Provide the [X, Y] coordinate of the cell's center where the given text is located.  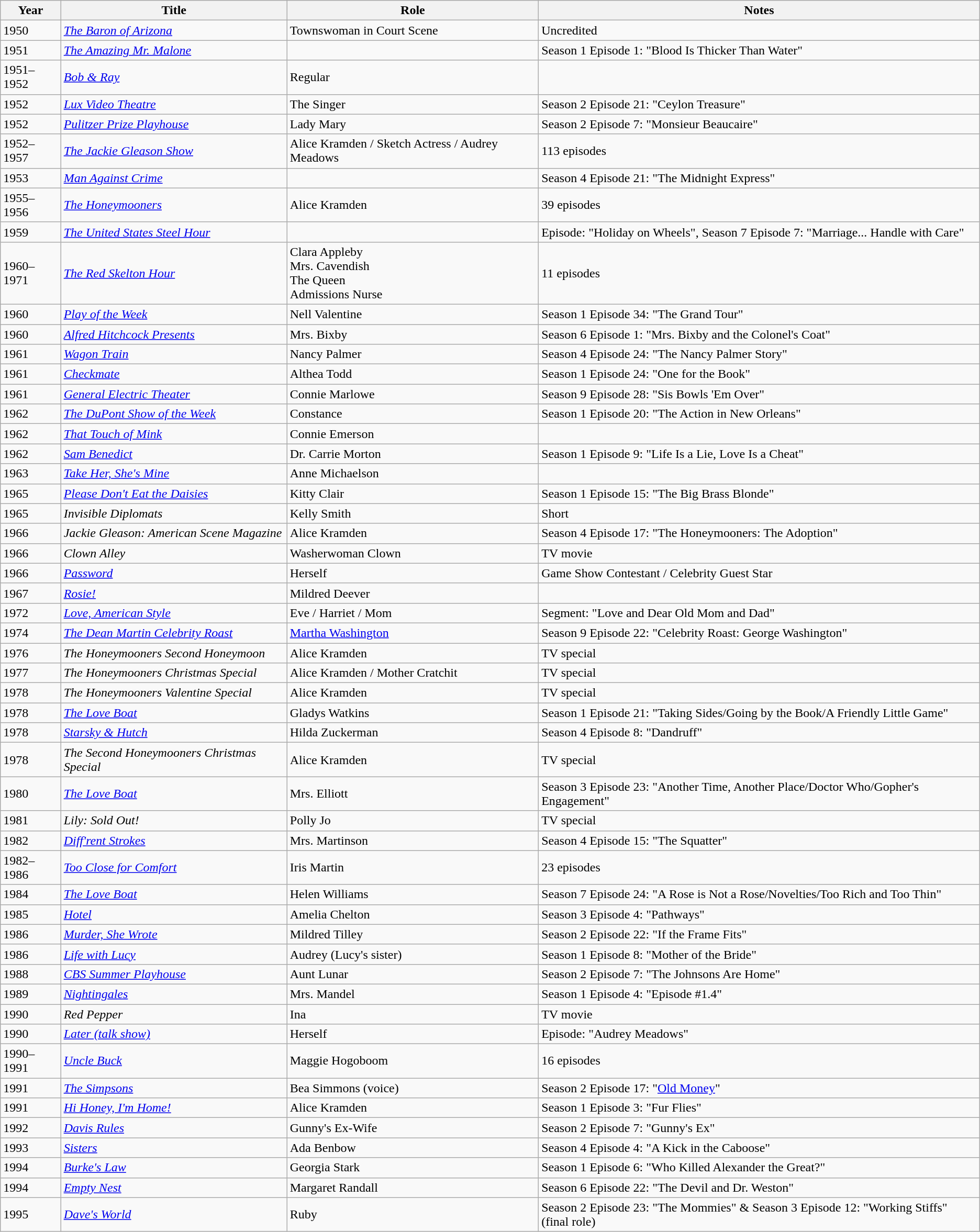
23 episodes [759, 868]
Clown Alley [174, 553]
Red Pepper [174, 1014]
Season 2 Episode 7: "The Johnsons Are Home" [759, 974]
Segment: "Love and Dear Old Mom and Dad" [759, 613]
Constance [413, 414]
Sam Benedict [174, 454]
Season 3 Episode 23: "Another Time, Another Place/Doctor Who/Gopher's Engagement" [759, 793]
Wagon Train [174, 354]
1963 [30, 474]
Jackie Gleason: American Scene Magazine [174, 533]
The Amazing Mr. Malone [174, 50]
Martha Washington [413, 633]
That Touch of Mink [174, 434]
Alice Kramden / Mother Cratchit [413, 673]
Aunt Lunar [413, 974]
Althea Todd [413, 374]
Pulitzer Prize Playhouse [174, 124]
113 episodes [759, 151]
Season 4 Episode 21: "The Midnight Express" [759, 178]
Bea Simmons (voice) [413, 1088]
The United States Steel Hour [174, 232]
Margaret Randall [413, 1188]
1959 [30, 232]
1990–1991 [30, 1061]
Man Against Crime [174, 178]
Take Her, She's Mine [174, 474]
Season 1 Episode 1: "Blood Is Thicker Than Water" [759, 50]
1974 [30, 633]
Bob & Ray [174, 77]
The Honeymooners [174, 205]
Life with Lucy [174, 954]
Alfred Hitchcock Presents [174, 334]
Season 1 Episode 21: "Taking Sides/Going by the Book/A Friendly Little Game" [759, 713]
Uncredited [759, 30]
Dave's World [174, 1214]
Season 2 Episode 21: "Ceylon Treasure" [759, 104]
CBS Summer Playhouse [174, 974]
Episode: "Audrey Meadows" [759, 1034]
Starsky & Hutch [174, 733]
Washerwoman Clown [413, 553]
Nell Valentine [413, 314]
Lily: Sold Out! [174, 821]
Season 2 Episode 7: "Gunny's Ex" [759, 1128]
Episode: "Holiday on Wheels", Season 7 Episode 7: "Marriage... Handle with Care" [759, 232]
1985 [30, 914]
11 episodes [759, 273]
Season 4 Episode 15: "The Squatter" [759, 841]
Anne Michaelson [413, 474]
The Baron of Arizona [174, 30]
1953 [30, 178]
Maggie Hogoboom [413, 1061]
Password [174, 573]
The Red Skelton Hour [174, 273]
The Honeymooners Christmas Special [174, 673]
Kitty Clair [413, 494]
1980 [30, 793]
Mrs. Elliott [413, 793]
1977 [30, 673]
The DuPont Show of the Week [174, 414]
Season 7 Episode 24: "A Rose is Not a Rose/Novelties/Too Rich and Too Thin" [759, 894]
Eve / Harriet / Mom [413, 613]
1950 [30, 30]
Season 1 Episode 34: "The Grand Tour" [759, 314]
Nightingales [174, 994]
16 episodes [759, 1061]
1972 [30, 613]
1967 [30, 593]
Please Don't Eat the Daisies [174, 494]
Clara ApplebyMrs. CavendishThe QueenAdmissions Nurse [413, 273]
Later (talk show) [174, 1034]
1976 [30, 653]
Season 1 Episode 4: "Episode #1.4" [759, 994]
Kelly Smith [413, 513]
Love, American Style [174, 613]
Diff'rent Strokes [174, 841]
Connie Marlowe [413, 394]
Uncle Buck [174, 1061]
Season 2 Episode 7: "Monsieur Beaucaire" [759, 124]
Season 9 Episode 28: "Sis Bowls 'Em Over" [759, 394]
Helen Williams [413, 894]
Nancy Palmer [413, 354]
Season 2 Episode 17: "Old Money" [759, 1088]
The Honeymooners Valentine Special [174, 693]
Ruby [413, 1214]
The Honeymooners Second Honeymoon [174, 653]
Season 1 Episode 15: "The Big Brass Blonde" [759, 494]
Connie Emerson [413, 434]
1955–1956 [30, 205]
Mrs. Mandel [413, 994]
1993 [30, 1148]
Hi Honey, I'm Home! [174, 1108]
Iris Martin [413, 868]
Title [174, 10]
Dr. Carrie Morton [413, 454]
Invisible Diplomats [174, 513]
1952–1957 [30, 151]
Polly Jo [413, 821]
1981 [30, 821]
Season 2 Episode 22: "If the Frame Fits" [759, 934]
The Jackie Gleason Show [174, 151]
Regular [413, 77]
Hilda Zuckerman [413, 733]
1992 [30, 1128]
Ina [413, 1014]
The Simpsons [174, 1088]
Season 4 Episode 24: "The Nancy Palmer Story" [759, 354]
1951 [30, 50]
Amelia Chelton [413, 914]
Burke's Law [174, 1168]
Season 1 Episode 3: "Fur Flies" [759, 1108]
Too Close for Comfort [174, 868]
The Dean Martin Celebrity Roast [174, 633]
The Second Honeymooners Christmas Special [174, 760]
Davis Rules [174, 1128]
Lux Video Theatre [174, 104]
Season 4 Episode 17: "The Honeymooners: The Adoption" [759, 533]
Game Show Contestant / Celebrity Guest Star [759, 573]
1960–1971 [30, 273]
Season 4 Episode 4: "A Kick in the Caboose" [759, 1148]
1989 [30, 994]
Murder, She Wrote [174, 934]
Audrey (Lucy's sister) [413, 954]
Season 4 Episode 8: "Dandruff" [759, 733]
39 episodes [759, 205]
Season 1 Episode 6: "Who Killed Alexander the Great?" [759, 1168]
Notes [759, 10]
Lady Mary [413, 124]
Short [759, 513]
Role [413, 10]
Season 1 Episode 20: "The Action in New Orleans" [759, 414]
1982–1986 [30, 868]
Georgia Stark [413, 1168]
Season 6 Episode 1: "Mrs. Bixby and the Colonel's Coat" [759, 334]
General Electric Theater [174, 394]
Townswoman in Court Scene [413, 30]
Gladys Watkins [413, 713]
Hotel [174, 914]
Play of the Week [174, 314]
Gunny's Ex-Wife [413, 1128]
Season 1 Episode 9: "Life Is a Lie, Love Is a Cheat" [759, 454]
Empty Nest [174, 1188]
Season 3 Episode 4: "Pathways" [759, 914]
Checkmate [174, 374]
1951–1952 [30, 77]
1995 [30, 1214]
Season 9 Episode 22: "Celebrity Roast: George Washington" [759, 633]
Alice Kramden / Sketch Actress / Audrey Meadows [413, 151]
1988 [30, 974]
1984 [30, 894]
Season 2 Episode 23: "The Mommies" & Season 3 Episode 12: "Working Stiffs" (final role) [759, 1214]
Mrs. Bixby [413, 334]
Rosie! [174, 593]
Season 1 Episode 24: "One for the Book" [759, 374]
Mildred Tilley [413, 934]
The Singer [413, 104]
Season 6 Episode 22: "The Devil and Dr. Weston" [759, 1188]
Mildred Deever [413, 593]
1982 [30, 841]
Sisters [174, 1148]
Season 1 Episode 8: "Mother of the Bride" [759, 954]
Mrs. Martinson [413, 841]
Year [30, 10]
Ada Benbow [413, 1148]
